Locate the cell with the specified text and output its [x, y] center coordinate. 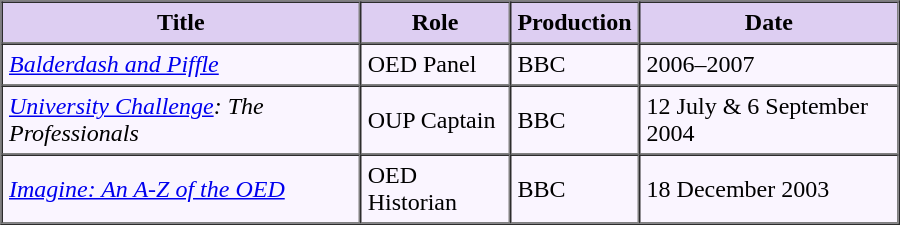
18 December 2003 [768, 188]
OED Historian [435, 188]
Title [182, 23]
12 July & 6 September 2004 [768, 120]
University Challenge: The Professionals [182, 120]
Date [768, 23]
Role [435, 23]
2006–2007 [768, 65]
OED Panel [435, 65]
OUP Captain [435, 120]
Balderdash and Piffle [182, 65]
Imagine: An A-Z of the OED [182, 188]
Production [574, 23]
